Search for the cell housing the specified text and yield its [X, Y] center coordinate. 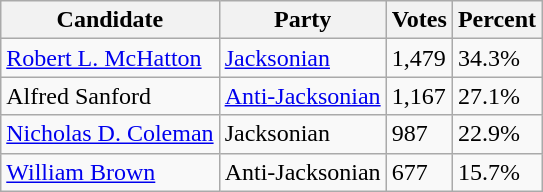
Robert L. McHatton [110, 58]
22.9% [496, 134]
Party [302, 20]
27.1% [496, 96]
15.7% [496, 172]
677 [419, 172]
William Brown [110, 172]
Alfred Sanford [110, 96]
1,167 [419, 96]
34.3% [496, 58]
Percent [496, 20]
Candidate [110, 20]
Votes [419, 20]
Nicholas D. Coleman [110, 134]
987 [419, 134]
1,479 [419, 58]
